Extract the [x, y] coordinate from the center of the cell holding the provided text.  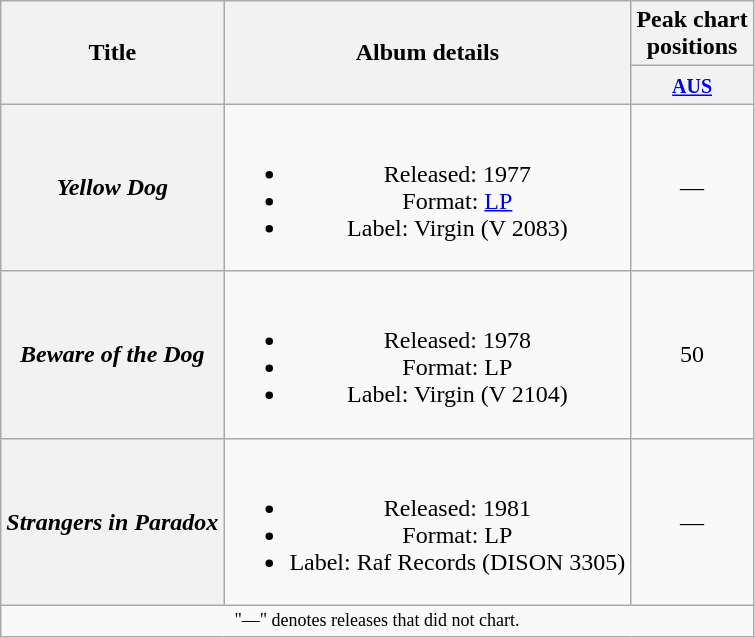
Released: 1981Format: LPLabel: Raf Records (DISON 3305) [428, 522]
Album details [428, 52]
Title [112, 52]
AUS [692, 85]
Released: 1978Format: LPLabel: Virgin (V 2104) [428, 354]
Strangers in Paradox [112, 522]
50 [692, 354]
Beware of the Dog [112, 354]
Peak chartpositions [692, 34]
Released: 1977Format: LPLabel: Virgin (V 2083) [428, 188]
Yellow Dog [112, 188]
"—" denotes releases that did not chart. [377, 620]
